For the text-containing cell, return its midpoint in (x, y) coordinate format. 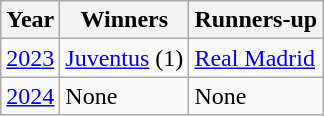
Juventus (1) (124, 58)
Year (30, 20)
2023 (30, 58)
Real Madrid (256, 58)
Winners (124, 20)
2024 (30, 96)
Runners-up (256, 20)
